Scan for the cell matching the given text and deliver its (x, y) coordinate at center. 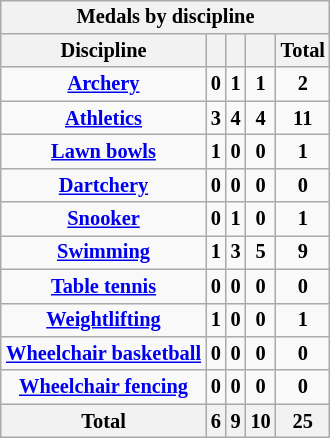
Wheelchair fencing (104, 387)
Lawn bowls (104, 152)
Dartchery (104, 185)
5 (261, 253)
Wheelchair basketball (104, 354)
Archery (104, 84)
Weightlifting (104, 320)
Snooker (104, 219)
6 (216, 421)
25 (303, 421)
Medals by discipline (166, 17)
Swimming (104, 253)
2 (303, 84)
Athletics (104, 118)
10 (261, 421)
Discipline (104, 51)
Table tennis (104, 286)
11 (303, 118)
